Provide the [X, Y] coordinate of the cell's center where the given text is located.  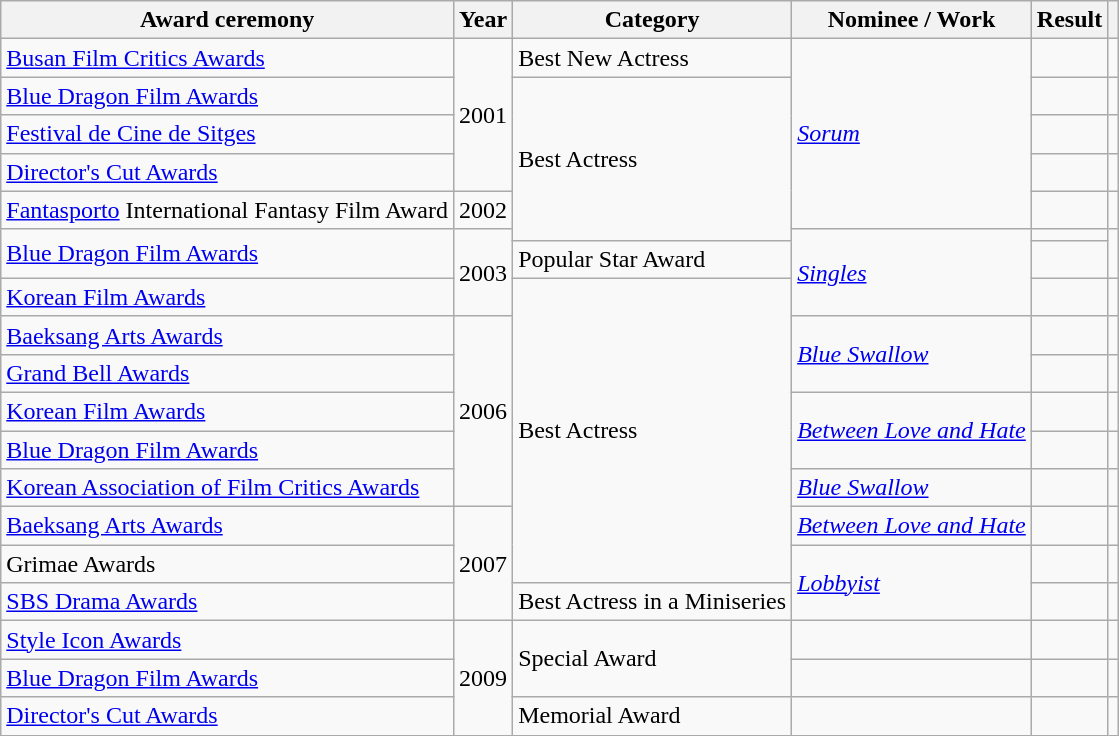
Best New Actress [652, 58]
Sorum [912, 134]
Year [484, 20]
Singles [912, 272]
SBS Drama Awards [228, 602]
Best Actress in a Miniseries [652, 602]
Award ceremony [228, 20]
Nominee / Work [912, 20]
2002 [484, 210]
Style Icon Awards [228, 640]
2003 [484, 272]
2006 [484, 411]
2009 [484, 678]
Grimae Awards [228, 564]
Memorial Award [652, 716]
Grand Bell Awards [228, 373]
Special Award [652, 659]
Popular Star Award [652, 259]
Category [652, 20]
Fantasporto International Fantasy Film Award [228, 210]
2007 [484, 564]
Lobbyist [912, 583]
Result [1069, 20]
Busan Film Critics Awards [228, 58]
Korean Association of Film Critics Awards [228, 488]
Festival de Cine de Sitges [228, 134]
2001 [484, 115]
